Determine the [X, Y] coordinate at the center of the cell enclosing the given text.  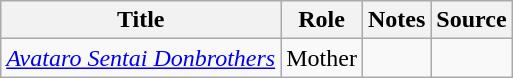
Source [472, 20]
Role [322, 20]
Mother [322, 58]
Title [141, 20]
Avataro Sentai Donbrothers [141, 58]
Notes [396, 20]
